Locate the cell with the specified text and output its (X, Y) center coordinate. 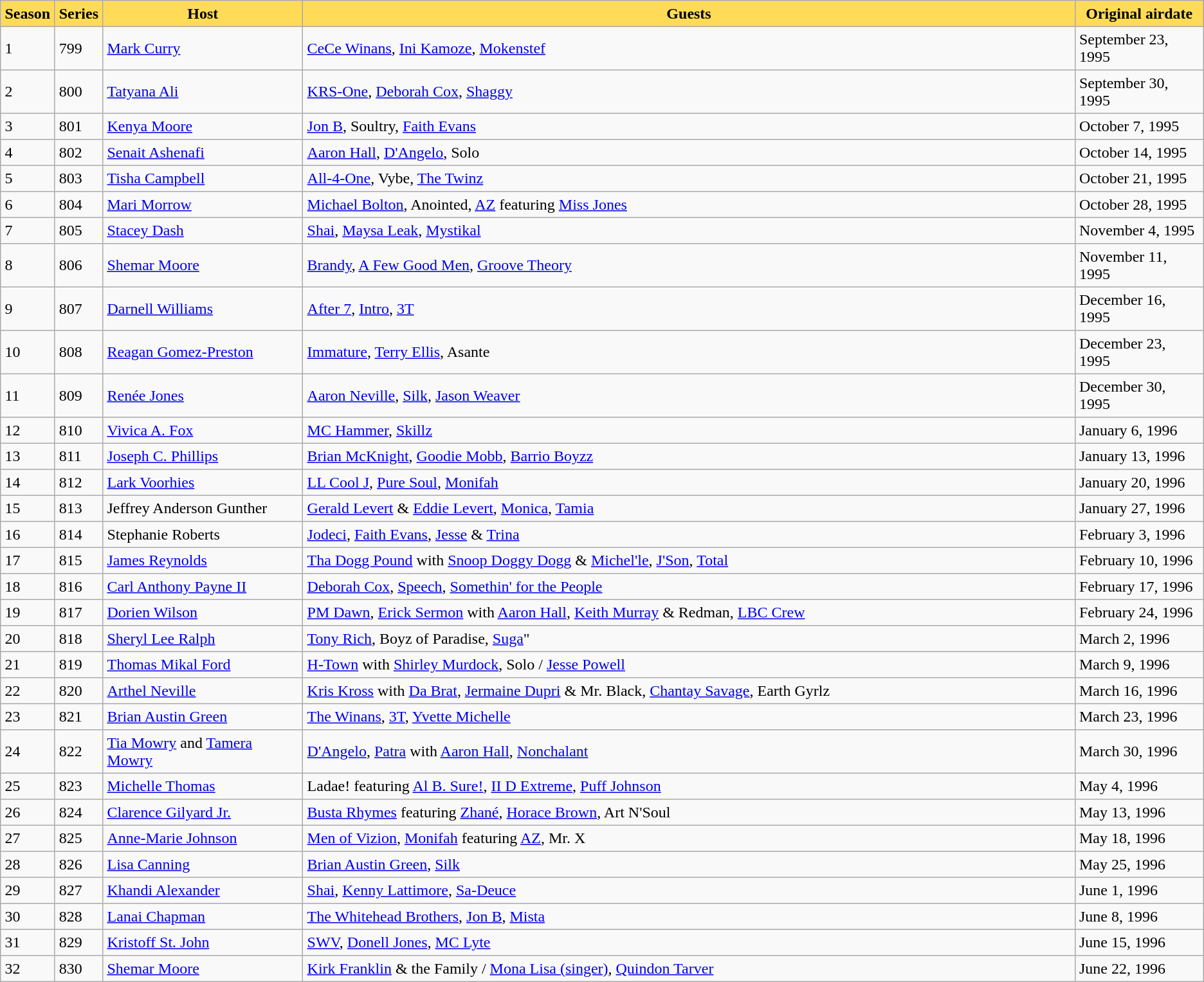
October 14, 1995 (1139, 152)
Tha Dogg Pound with Snoop Doggy Dogg & Michel'le, J'Son, Total (689, 560)
March 23, 1996 (1139, 716)
1 (28, 48)
9 (28, 309)
Thomas Mikal Ford (203, 664)
Carl Anthony Payne II (203, 586)
March 16, 1996 (1139, 691)
June 1, 1996 (1139, 890)
January 6, 1996 (1139, 430)
May 4, 1996 (1139, 786)
816 (78, 586)
February 24, 1996 (1139, 612)
Gerald Levert & Eddie Levert, Monica, Tamia (689, 508)
Brandy, A Few Good Men, Groove Theory (689, 266)
February 10, 1996 (1139, 560)
James Reynolds (203, 560)
MC Hammer, Skillz (689, 430)
D'Angelo, Patra with Aaron Hall, Nonchalant (689, 752)
800 (78, 92)
5 (28, 178)
December 23, 1995 (1139, 352)
Vivica A. Fox (203, 430)
October 7, 1995 (1139, 126)
December 16, 1995 (1139, 309)
February 17, 1996 (1139, 586)
Tatyana Ali (203, 92)
2 (28, 92)
Jodeci, Faith Evans, Jesse & Trina (689, 534)
31 (28, 942)
814 (78, 534)
The Whitehead Brothers, Jon B, Mista (689, 916)
May 18, 1996 (1139, 838)
24 (28, 752)
799 (78, 48)
Tony Rich, Boyz of Paradise, Suga" (689, 639)
Immature, Terry Ellis, Asante (689, 352)
Michael Bolton, Anointed, AZ featuring Miss Jones (689, 205)
Khandi Alexander (203, 890)
January 13, 1996 (1139, 456)
8 (28, 266)
Ladae! featuring Al B. Sure!, II D Extreme, Puff Johnson (689, 786)
Season (28, 14)
All-4-One, Vybe, The Twinz (689, 178)
Mark Curry (203, 48)
26 (28, 812)
Brian Austin Green (203, 716)
822 (78, 752)
March 9, 1996 (1139, 664)
817 (78, 612)
Deborah Cox, Speech, Somethin' for the People (689, 586)
20 (28, 639)
Kris Kross with Da Brat, Jermaine Dupri & Mr. Black, Chantay Savage, Earth Gyrlz (689, 691)
H-Town with Shirley Murdock, Solo / Jesse Powell (689, 664)
825 (78, 838)
September 23, 1995 (1139, 48)
Anne-Marie Johnson (203, 838)
805 (78, 230)
Brian Austin Green, Silk (689, 864)
Clarence Gilyard Jr. (203, 812)
Men of Vizion, Monifah featuring AZ, Mr. X (689, 838)
Kenya Moore (203, 126)
820 (78, 691)
Kirk Franklin & the Family / Mona Lisa (singer), Quindon Tarver (689, 968)
Reagan Gomez-Preston (203, 352)
819 (78, 664)
21 (28, 664)
Jon B, Soultry, Faith Evans (689, 126)
803 (78, 178)
Host (203, 14)
11 (28, 396)
6 (28, 205)
Original airdate (1139, 14)
Shai, Kenny Lattimore, Sa-Deuce (689, 890)
30 (28, 916)
Dorien Wilson (203, 612)
32 (28, 968)
815 (78, 560)
18 (28, 586)
Stephanie Roberts (203, 534)
13 (28, 456)
March 30, 1996 (1139, 752)
818 (78, 639)
827 (78, 890)
807 (78, 309)
The Winans, 3T, Yvette Michelle (689, 716)
29 (28, 890)
Shai, Maysa Leak, Mystikal (689, 230)
7 (28, 230)
November 11, 1995 (1139, 266)
23 (28, 716)
June 22, 1996 (1139, 968)
Lark Voorhies (203, 482)
829 (78, 942)
810 (78, 430)
KRS-One, Deborah Cox, Shaggy (689, 92)
September 30, 1995 (1139, 92)
Guests (689, 14)
Senait Ashenafi (203, 152)
16 (28, 534)
December 30, 1995 (1139, 396)
CeCe Winans, Ini Kamoze, Mokenstef (689, 48)
Mari Morrow (203, 205)
Aaron Hall, D'Angelo, Solo (689, 152)
January 20, 1996 (1139, 482)
19 (28, 612)
10 (28, 352)
802 (78, 152)
Brian McKnight, Goodie Mobb, Barrio Boyzz (689, 456)
PM Dawn, Erick Sermon with Aaron Hall, Keith Murray & Redman, LBC Crew (689, 612)
November 4, 1995 (1139, 230)
Tia Mowry and Tamera Mowry (203, 752)
17 (28, 560)
828 (78, 916)
May 13, 1996 (1139, 812)
Series (78, 14)
Renée Jones (203, 396)
Michelle Thomas (203, 786)
March 2, 1996 (1139, 639)
25 (28, 786)
October 28, 1995 (1139, 205)
Stacey Dash (203, 230)
June 15, 1996 (1139, 942)
830 (78, 968)
Busta Rhymes featuring Zhané, Horace Brown, Art N'Soul (689, 812)
Aaron Neville, Silk, Jason Weaver (689, 396)
12 (28, 430)
811 (78, 456)
22 (28, 691)
15 (28, 508)
806 (78, 266)
812 (78, 482)
Sheryl Lee Ralph (203, 639)
821 (78, 716)
Lanai Chapman (203, 916)
After 7, Intro, 3T (689, 309)
SWV, Donell Jones, MC Lyte (689, 942)
809 (78, 396)
4 (28, 152)
823 (78, 786)
Joseph C. Phillips (203, 456)
27 (28, 838)
May 25, 1996 (1139, 864)
801 (78, 126)
808 (78, 352)
804 (78, 205)
Jeffrey Anderson Gunther (203, 508)
28 (28, 864)
14 (28, 482)
Lisa Canning (203, 864)
3 (28, 126)
824 (78, 812)
Arthel Neville (203, 691)
Kristoff St. John (203, 942)
October 21, 1995 (1139, 178)
826 (78, 864)
Tisha Campbell (203, 178)
February 3, 1996 (1139, 534)
Darnell Williams (203, 309)
January 27, 1996 (1139, 508)
LL Cool J, Pure Soul, Monifah (689, 482)
June 8, 1996 (1139, 916)
813 (78, 508)
